Return [x, y] of the center of cell containing provided text 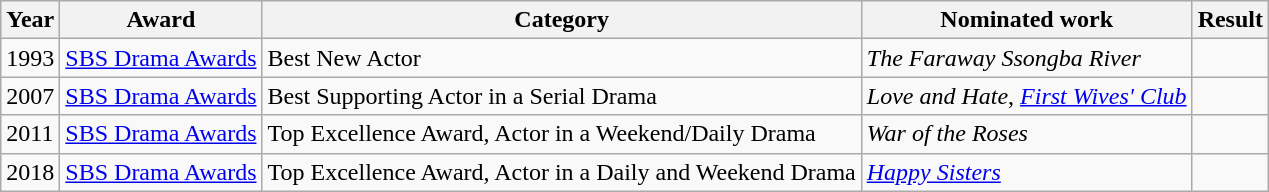
2011 [30, 134]
The Faraway Ssongba River [1026, 58]
Award [161, 20]
Category [562, 20]
2007 [30, 96]
2018 [30, 172]
War of the Roses [1026, 134]
Best Supporting Actor in a Serial Drama [562, 96]
Best New Actor [562, 58]
Love and Hate, First Wives' Club [1026, 96]
Top Excellence Award, Actor in a Weekend/Daily Drama [562, 134]
1993 [30, 58]
Nominated work [1026, 20]
Top Excellence Award, Actor in a Daily and Weekend Drama [562, 172]
Year [30, 20]
Happy Sisters [1026, 172]
Result [1230, 20]
